Pinpoint the cell where the given text exists, returning its (X, Y) midpoint coordinate. 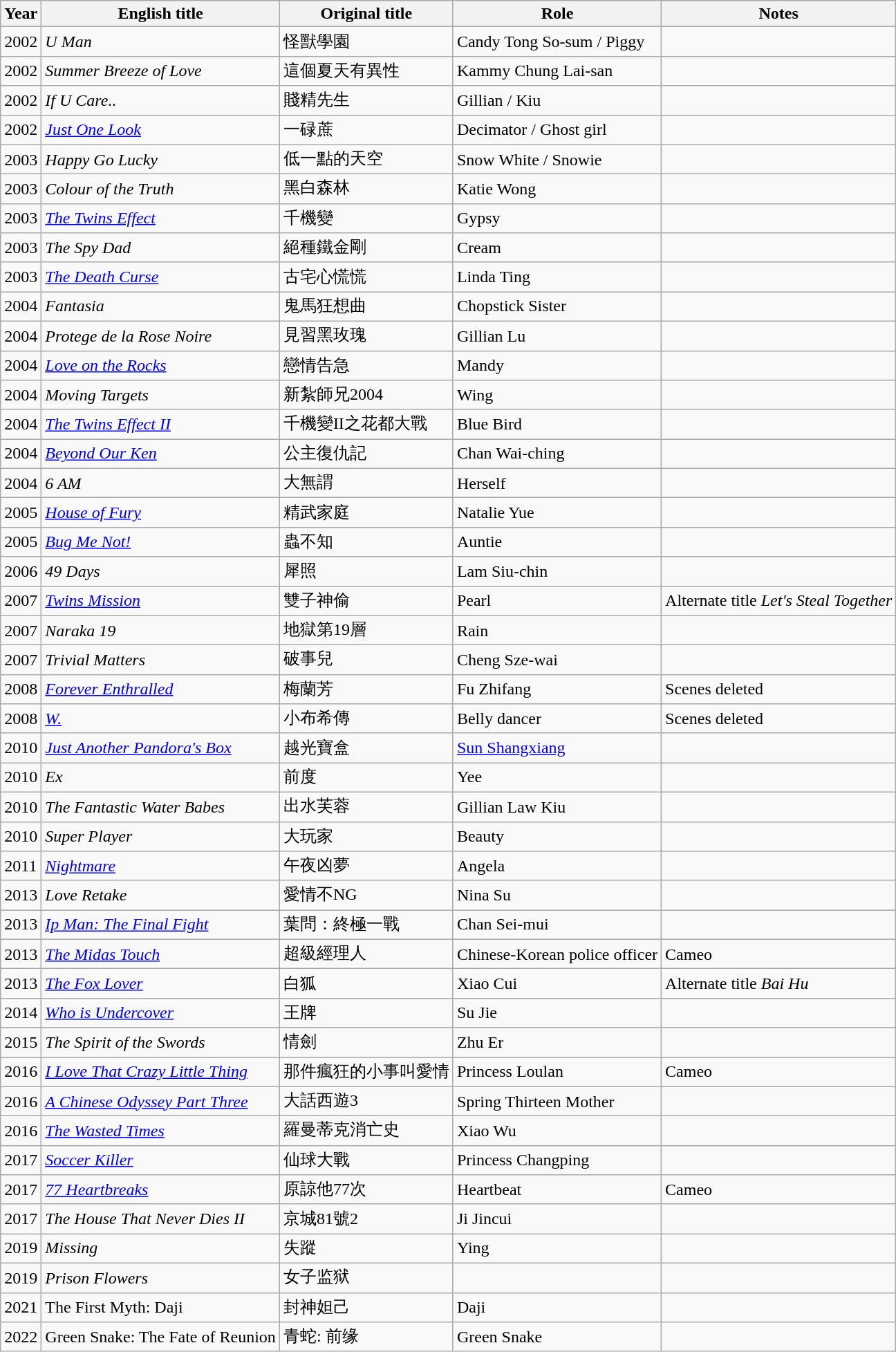
Year (21, 14)
戀情告急 (366, 365)
Gillian Law Kiu (557, 806)
千機變 (366, 219)
出水芙蓉 (366, 806)
Rain (557, 631)
The Spy Dad (160, 248)
Fantasia (160, 307)
精武家庭 (366, 513)
前度 (366, 777)
犀照 (366, 571)
Daji (557, 1307)
青蛇: 前缘 (366, 1337)
If U Care.. (160, 101)
The Wasted Times (160, 1131)
Super Player (160, 837)
Mandy (557, 365)
Belly dancer (557, 719)
Prison Flowers (160, 1278)
一碌蔗 (366, 130)
Forever Enthralled (160, 689)
雙子神偷 (366, 602)
Role (557, 14)
The Twins Effect II (160, 425)
古宅心慌慌 (366, 277)
黑白森林 (366, 189)
Xiao Cui (557, 983)
賤精先生 (366, 101)
Beyond Our Ken (160, 454)
The Twins Effect (160, 219)
Gypsy (557, 219)
破事兒 (366, 660)
2022 (21, 1337)
羅曼蒂克消亡史 (366, 1131)
Su Jie (557, 1012)
Snow White / Snowie (557, 159)
Colour of the Truth (160, 189)
公主復仇記 (366, 454)
Decimator / Ghost girl (557, 130)
Ex (160, 777)
京城81號2 (366, 1219)
2015 (21, 1043)
Linda Ting (557, 277)
77 Heartbreaks (160, 1189)
Beauty (557, 837)
這個夏天有異性 (366, 71)
Who is Undercover (160, 1012)
Chinese-Korean police officer (557, 954)
Nina Su (557, 895)
王牌 (366, 1012)
A Chinese Odyssey Part Three (160, 1101)
白狐 (366, 983)
Lam Siu-chin (557, 571)
Ying (557, 1249)
失蹤 (366, 1249)
Xiao Wu (557, 1131)
Kammy Chung Lai-san (557, 71)
Candy Tong So-sum / Piggy (557, 41)
The Death Curse (160, 277)
愛情不NG (366, 895)
Chan Wai-ching (557, 454)
仙球大戰 (366, 1160)
House of Fury (160, 513)
The Fox Lover (160, 983)
Ip Man: The Final Fight (160, 925)
The Fantastic Water Babes (160, 806)
6 AM (160, 483)
The Midas Touch (160, 954)
Moving Targets (160, 396)
English title (160, 14)
絕種鐵金剛 (366, 248)
超級經理人 (366, 954)
49 Days (160, 571)
原諒他77次 (366, 1189)
大話西遊3 (366, 1101)
Love on the Rocks (160, 365)
新紮師兄2004 (366, 396)
2011 (21, 866)
2014 (21, 1012)
Fu Zhifang (557, 689)
Wing (557, 396)
Princess Loulan (557, 1072)
Missing (160, 1249)
Angela (557, 866)
低一點的天空 (366, 159)
千機變II之花都大戰 (366, 425)
怪獸學園 (366, 41)
Pearl (557, 602)
Herself (557, 483)
大玩家 (366, 837)
Heartbeat (557, 1189)
封神妲己 (366, 1307)
Princess Changping (557, 1160)
那件瘋狂的小事叫愛情 (366, 1072)
Protege de la Rose Noire (160, 336)
Cream (557, 248)
Alternate title Bai Hu (778, 983)
Just One Look (160, 130)
情劍 (366, 1043)
鬼馬狂想曲 (366, 307)
Natalie Yue (557, 513)
Twins Mission (160, 602)
Just Another Pandora's Box (160, 748)
Gillian / Kiu (557, 101)
蟲不知 (366, 542)
Ji Jincui (557, 1219)
Yee (557, 777)
W. (160, 719)
Blue Bird (557, 425)
Soccer Killer (160, 1160)
Zhu Er (557, 1043)
見習黑玫瑰 (366, 336)
Chopstick Sister (557, 307)
2006 (21, 571)
Summer Breeze of Love (160, 71)
越光寶盒 (366, 748)
午夜凶夢 (366, 866)
Nightmare (160, 866)
The House That Never Dies II (160, 1219)
The Spirit of the Swords (160, 1043)
Auntie (557, 542)
Chan Sei-mui (557, 925)
Green Snake (557, 1337)
Gillian Lu (557, 336)
Green Snake: The Fate of Reunion (160, 1337)
U Man (160, 41)
梅蘭芳 (366, 689)
Sun Shangxiang (557, 748)
Katie Wong (557, 189)
Bug Me Not! (160, 542)
Love Retake (160, 895)
Happy Go Lucky (160, 159)
女子监狱 (366, 1278)
地獄第19層 (366, 631)
The First Myth: Daji (160, 1307)
Alternate title Let's Steal Together (778, 602)
Spring Thirteen Mother (557, 1101)
Naraka 19 (160, 631)
Trivial Matters (160, 660)
Original title (366, 14)
小布希傳 (366, 719)
I Love That Crazy Little Thing (160, 1072)
Cheng Sze-wai (557, 660)
2021 (21, 1307)
Notes (778, 14)
大無謂 (366, 483)
葉問：終極一戰 (366, 925)
